Locate the cell with the specified text and output its [X, Y] center coordinate. 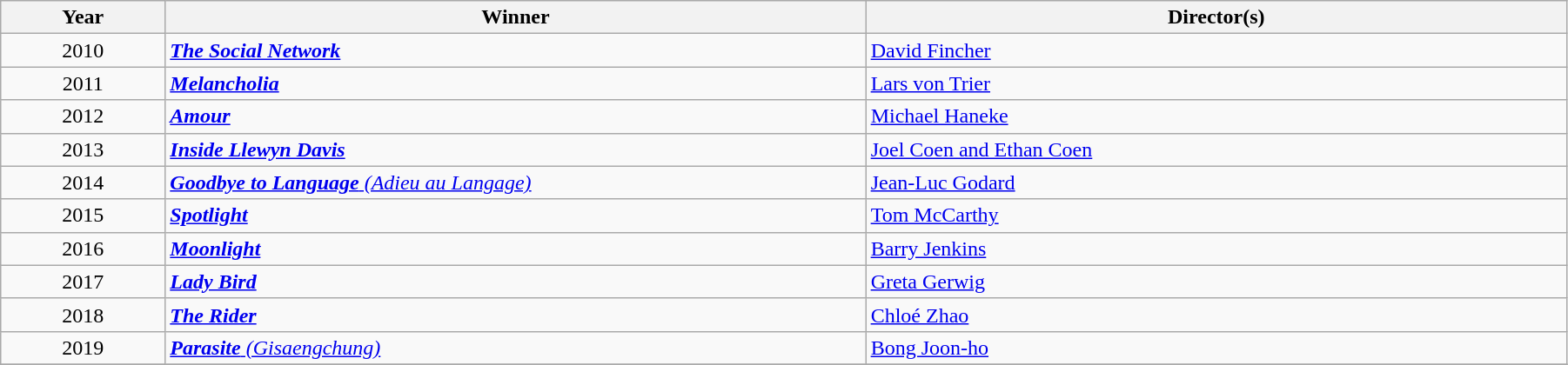
2016 [84, 249]
Greta Gerwig [1216, 282]
Michael Haneke [1216, 116]
2018 [84, 315]
2017 [84, 282]
Lady Bird [515, 282]
Chloé Zhao [1216, 315]
Goodbye to Language (Adieu au Langage) [515, 182]
2015 [84, 216]
Jean-Luc Godard [1216, 182]
Director(s) [1216, 17]
Year [84, 17]
Joel Coen and Ethan Coen [1216, 149]
Spotlight [515, 216]
2010 [84, 50]
Barry Jenkins [1216, 249]
David Fincher [1216, 50]
Winner [515, 17]
Moonlight [515, 249]
Parasite (Gisaengchung) [515, 348]
2019 [84, 348]
Melancholia [515, 83]
Lars von Trier [1216, 83]
The Rider [515, 315]
Tom McCarthy [1216, 216]
2012 [84, 116]
The Social Network [515, 50]
2014 [84, 182]
Bong Joon-ho [1216, 348]
2013 [84, 149]
2011 [84, 83]
Amour [515, 116]
Inside Llewyn Davis [515, 149]
